Search for the cell housing the specified text and yield its (X, Y) center coordinate. 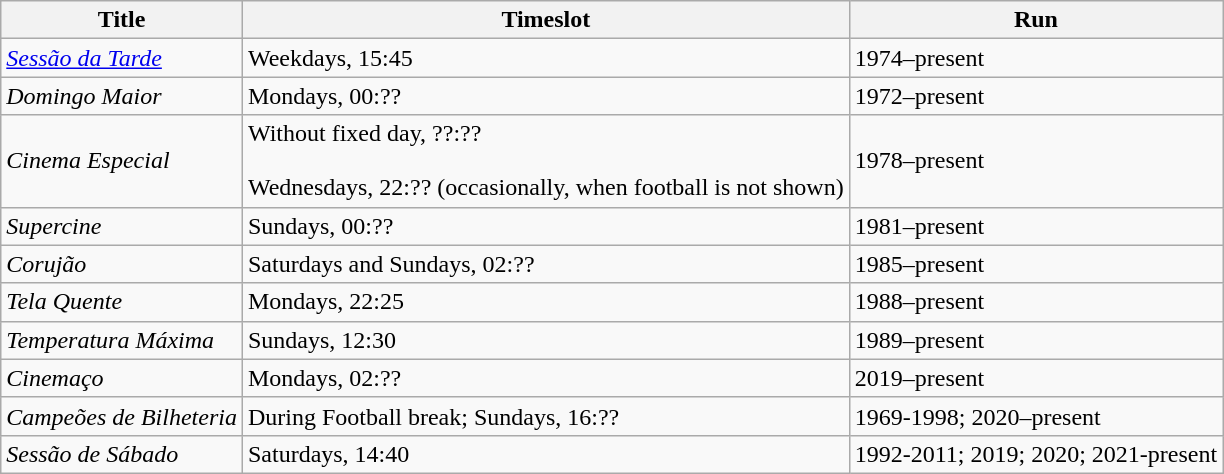
1978–present (1036, 161)
1992-2011; 2019; 2020; 2021-present (1036, 454)
Title (122, 20)
1981–present (1036, 226)
Saturdays, 14:40 (546, 454)
Sundays, 00:?? (546, 226)
Mondays, 22:25 (546, 302)
Saturdays and Sundays, 02:?? (546, 264)
Supercine (122, 226)
Cinema Especial (122, 161)
1969-1998; 2020–present (1036, 416)
2019–present (1036, 378)
During Football break; Sundays, 16:?? (546, 416)
1988–present (1036, 302)
1974–present (1036, 58)
Without fixed day, ??:??Wednesdays, 22:?? (occasionally, when football is not shown) (546, 161)
Campeões de Bilheteria (122, 416)
Weekdays, 15:45 (546, 58)
Sessão de Sábado (122, 454)
Timeslot (546, 20)
Mondays, 02:?? (546, 378)
Corujão (122, 264)
Tela Quente (122, 302)
Sessão da Tarde (122, 58)
1972–present (1036, 96)
Domingo Maior (122, 96)
Temperatura Máxima (122, 340)
1989–present (1036, 340)
Run (1036, 20)
Cinemaço (122, 378)
1985–present (1036, 264)
Mondays, 00:?? (546, 96)
Sundays, 12:30 (546, 340)
